Determine the [X, Y] coordinate at the center of the cell enclosing the given text.  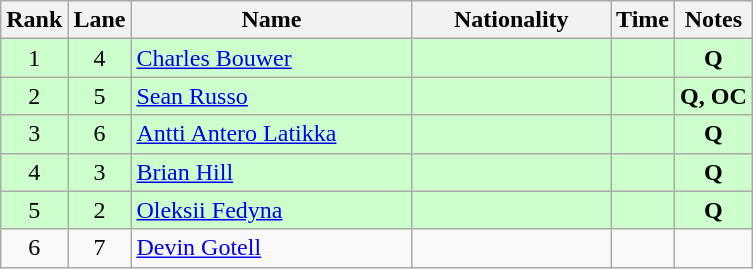
Notes [714, 20]
Brian Hill [272, 172]
Antti Antero Latikka [272, 134]
Time [643, 20]
Lane [100, 20]
1 [34, 58]
Sean Russo [272, 96]
Nationality [512, 20]
Q, OC [714, 96]
Rank [34, 20]
Charles Bouwer [272, 58]
Devin Gotell [272, 248]
Oleksii Fedyna [272, 210]
Name [272, 20]
7 [100, 248]
